Locate the cell with the specified text and output its [X, Y] center coordinate. 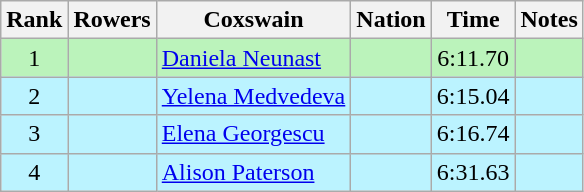
Nation [391, 20]
6:15.04 [473, 96]
Alison Paterson [254, 172]
6:11.70 [473, 58]
4 [34, 172]
Notes [549, 20]
6:31.63 [473, 172]
Coxswain [254, 20]
Time [473, 20]
Elena Georgescu [254, 134]
Rank [34, 20]
6:16.74 [473, 134]
Yelena Medvedeva [254, 96]
3 [34, 134]
1 [34, 58]
Rowers [112, 20]
2 [34, 96]
Daniela Neunast [254, 58]
